Scan for the cell matching the given text and deliver its (x, y) coordinate at center. 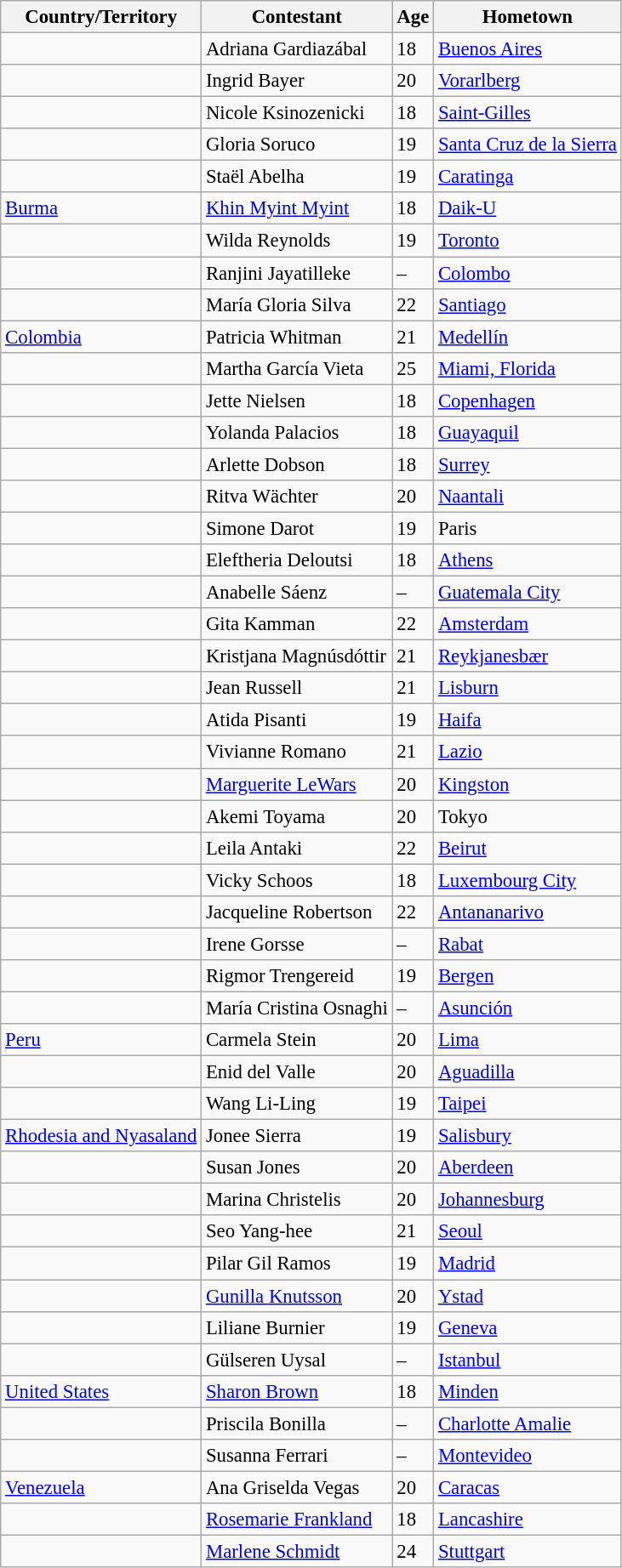
Martha García Vieta (297, 368)
Madrid (528, 1264)
Gülseren Uysal (297, 1360)
Santa Cruz de la Sierra (528, 145)
Miami, Florida (528, 368)
25 (414, 368)
Geneva (528, 1327)
Charlotte Amalie (528, 1423)
Contestant (297, 17)
Ana Griselda Vegas (297, 1487)
Istanbul (528, 1360)
Staël Abelha (297, 177)
Rhodesia and Nyasaland (101, 1136)
Amsterdam (528, 624)
Reykjanesbær (528, 656)
Ranjini Jayatilleke (297, 273)
Minden (528, 1391)
Naantali (528, 497)
Tokyo (528, 816)
Gunilla Knutsson (297, 1296)
Adriana Gardiazábal (297, 49)
Ingrid Bayer (297, 81)
Seo Yang-hee (297, 1232)
Burma (101, 208)
Age (414, 17)
Rigmor Trengereid (297, 976)
Leila Antaki (297, 848)
Taipei (528, 1104)
Arlette Dobson (297, 464)
Santiago (528, 304)
Kristjana Magnúsdóttir (297, 656)
Irene Gorsse (297, 944)
Hometown (528, 17)
Kingston (528, 784)
Marguerite LeWars (297, 784)
Colombo (528, 273)
Copenhagen (528, 401)
Colombia (101, 337)
Rosemarie Frankland (297, 1520)
Lazio (528, 753)
Aguadilla (528, 1072)
Priscila Bonilla (297, 1423)
Ystad (528, 1296)
Montevideo (528, 1456)
Jacqueline Robertson (297, 912)
Guayaquil (528, 433)
Yolanda Palacios (297, 433)
Wilda Reynolds (297, 241)
Nicole Ksinozenicki (297, 113)
Sharon Brown (297, 1391)
Aberdeen (528, 1167)
Eleftheria Deloutsi (297, 560)
Antananarivo (528, 912)
Paris (528, 528)
Surrey (528, 464)
Luxembourg City (528, 880)
Johannesburg (528, 1200)
Caratinga (528, 177)
Medellín (528, 337)
Stuttgart (528, 1551)
Venezuela (101, 1487)
Jean Russell (297, 688)
Seoul (528, 1232)
Enid del Valle (297, 1072)
Rabat (528, 944)
Vorarlberg (528, 81)
Simone Darot (297, 528)
Vicky Schoos (297, 880)
Khin Myint Myint (297, 208)
Vivianne Romano (297, 753)
Buenos Aires (528, 49)
Peru (101, 1040)
Susanna Ferrari (297, 1456)
Atida Pisanti (297, 720)
24 (414, 1551)
Country/Territory (101, 17)
María Gloria Silva (297, 304)
Gloria Soruco (297, 145)
María Cristina Osnaghi (297, 1008)
Guatemala City (528, 593)
Athens (528, 560)
Patricia Whitman (297, 337)
Haifa (528, 720)
Lisburn (528, 688)
Jette Nielsen (297, 401)
Asunción (528, 1008)
Beirut (528, 848)
Pilar Gil Ramos (297, 1264)
Anabelle Sáenz (297, 593)
Susan Jones (297, 1167)
Liliane Burnier (297, 1327)
United States (101, 1391)
Akemi Toyama (297, 816)
Ritva Wächter (297, 497)
Lima (528, 1040)
Bergen (528, 976)
Jonee Sierra (297, 1136)
Salisbury (528, 1136)
Marina Christelis (297, 1200)
Gita Kamman (297, 624)
Lancashire (528, 1520)
Caracas (528, 1487)
Marlene Schmidt (297, 1551)
Saint-Gilles (528, 113)
Toronto (528, 241)
Wang Li-Ling (297, 1104)
Daik-U (528, 208)
Carmela Stein (297, 1040)
